Identify which cell holds the provided text, then report its [x, y] central coordinate. 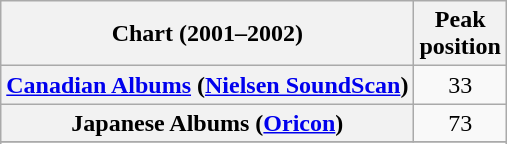
73 [460, 123]
Japanese Albums (Oricon) [208, 123]
Canadian Albums (Nielsen SoundScan) [208, 85]
33 [460, 85]
Chart (2001–2002) [208, 34]
Peakposition [460, 34]
